Output the [x, y] coordinate of the center of the cell containing the given text.  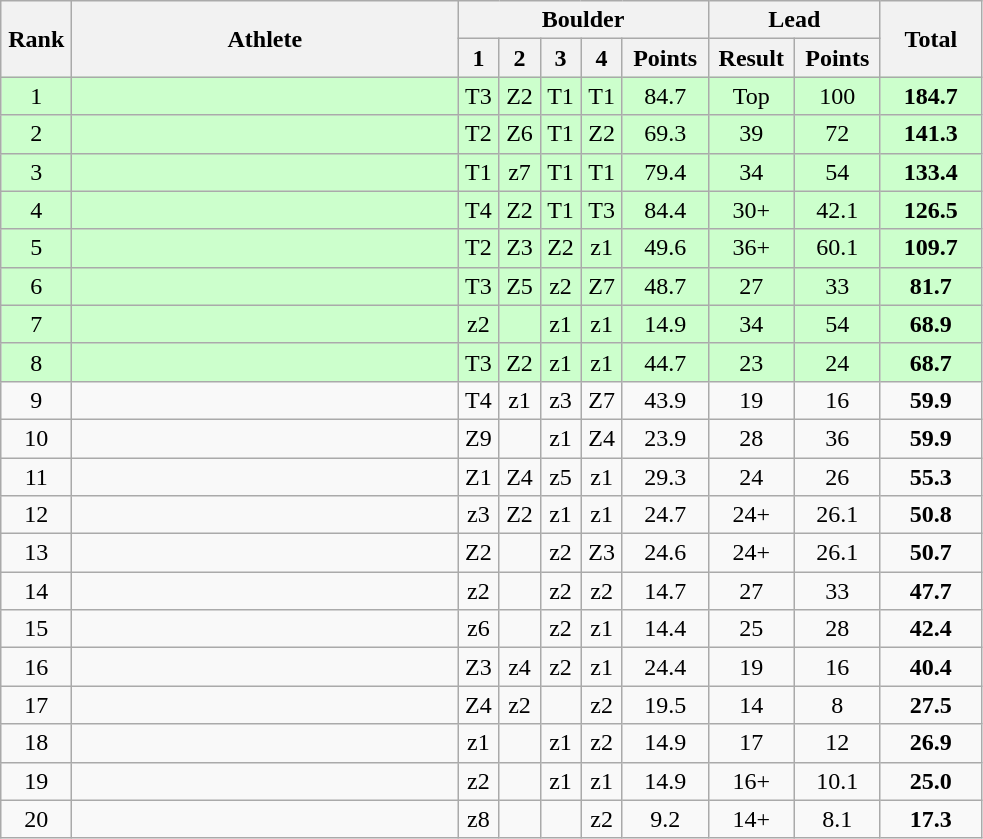
42.4 [930, 629]
z6 [478, 629]
133.4 [930, 172]
14.4 [665, 629]
36+ [751, 248]
Z1 [478, 477]
49.6 [665, 248]
13 [36, 553]
126.5 [930, 210]
Lead [794, 20]
100 [837, 96]
16+ [751, 781]
Result [751, 58]
30+ [751, 210]
141.3 [930, 134]
20 [36, 819]
109.7 [930, 248]
25 [751, 629]
10 [36, 438]
14.7 [665, 591]
10.1 [837, 781]
72 [837, 134]
50.7 [930, 553]
84.4 [665, 210]
Z9 [478, 438]
84.7 [665, 96]
Athlete [265, 39]
23 [751, 362]
Z6 [520, 134]
26.9 [930, 743]
47.7 [930, 591]
z4 [520, 667]
7 [36, 324]
11 [36, 477]
6 [36, 286]
Rank [36, 39]
60.1 [837, 248]
40.4 [930, 667]
9.2 [665, 819]
17.3 [930, 819]
5 [36, 248]
14+ [751, 819]
z8 [478, 819]
Total [930, 39]
9 [36, 400]
8.1 [837, 819]
42.1 [837, 210]
z7 [520, 172]
48.7 [665, 286]
Top [751, 96]
69.3 [665, 134]
43.9 [665, 400]
44.7 [665, 362]
19.5 [665, 705]
25.0 [930, 781]
24.7 [665, 515]
68.7 [930, 362]
39 [751, 134]
36 [837, 438]
27.5 [930, 705]
50.8 [930, 515]
26 [837, 477]
15 [36, 629]
81.7 [930, 286]
68.9 [930, 324]
24.6 [665, 553]
24.4 [665, 667]
Boulder [583, 20]
29.3 [665, 477]
184.7 [930, 96]
55.3 [930, 477]
18 [36, 743]
Z5 [520, 286]
z5 [560, 477]
23.9 [665, 438]
79.4 [665, 172]
